Return [X, Y] of the center of cell containing provided text 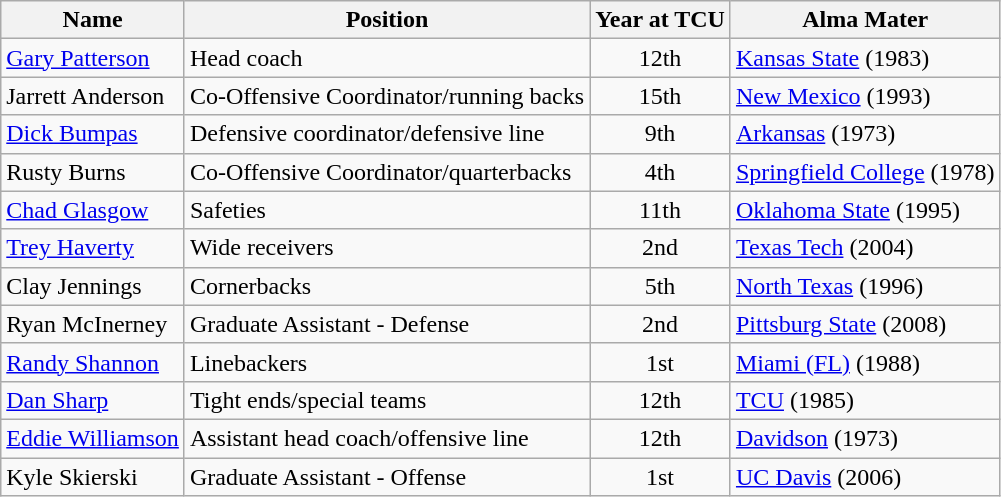
Gary Patterson [93, 58]
Kansas State (1983) [865, 58]
9th [660, 134]
Chad Glasgow [93, 210]
Assistant head coach/offensive line [386, 438]
Springfield College (1978) [865, 172]
Tight ends/special teams [386, 400]
Miami (FL) (1988) [865, 362]
Davidson (1973) [865, 438]
Kyle Skierski [93, 477]
Pittsburg State (2008) [865, 324]
Oklahoma State (1995) [865, 210]
15th [660, 96]
Clay Jennings [93, 286]
Graduate Assistant - Defense [386, 324]
Name [93, 20]
Trey Haverty [93, 248]
Defensive coordinator/defensive line [386, 134]
Safeties [386, 210]
Cornerbacks [386, 286]
Linebackers [386, 362]
Head coach [386, 58]
TCU (1985) [865, 400]
4th [660, 172]
Eddie Williamson [93, 438]
Year at TCU [660, 20]
UC Davis (2006) [865, 477]
Dan Sharp [93, 400]
Dick Bumpas [93, 134]
Wide receivers [386, 248]
Texas Tech (2004) [865, 248]
Jarrett Anderson [93, 96]
Alma Mater [865, 20]
Graduate Assistant - Offense [386, 477]
North Texas (1996) [865, 286]
5th [660, 286]
Position [386, 20]
Co-Offensive Coordinator/quarterbacks [386, 172]
Ryan McInerney [93, 324]
Arkansas (1973) [865, 134]
Co-Offensive Coordinator/running backs [386, 96]
New Mexico (1993) [865, 96]
Rusty Burns [93, 172]
11th [660, 210]
Randy Shannon [93, 362]
